Search for the cell housing the specified text and yield its (x, y) center coordinate. 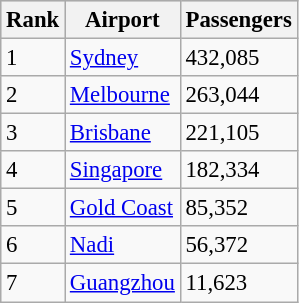
Gold Coast (123, 208)
182,334 (238, 170)
Airport (123, 20)
6 (33, 245)
3 (33, 133)
85,352 (238, 208)
Passengers (238, 20)
11,623 (238, 283)
56,372 (238, 245)
263,044 (238, 95)
432,085 (238, 58)
Singapore (123, 170)
Nadi (123, 245)
4 (33, 170)
7 (33, 283)
Melbourne (123, 95)
Sydney (123, 58)
221,105 (238, 133)
Brisbane (123, 133)
2 (33, 95)
5 (33, 208)
Rank (33, 20)
Guangzhou (123, 283)
1 (33, 58)
